Extract the [x, y] coordinate from the center of the cell holding the provided text.  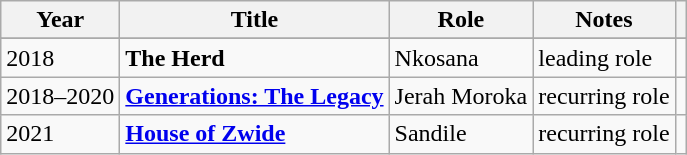
2021 [60, 134]
House of Zwide [254, 134]
Title [254, 20]
The Herd [254, 58]
Nkosana [461, 58]
Role [461, 20]
leading role [604, 58]
Jerah Moroka [461, 96]
Sandile [461, 134]
Notes [604, 20]
2018 [60, 58]
Year [60, 20]
Generations: The Legacy [254, 96]
2018–2020 [60, 96]
